Search for the cell housing the specified text and yield its [X, Y] center coordinate. 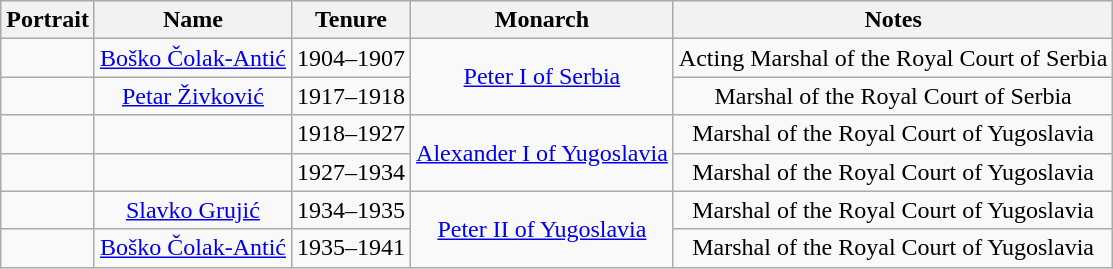
1918–1927 [350, 134]
Name [192, 20]
Portrait [48, 20]
Notes [893, 20]
Tenure [350, 20]
Slavko Grujić [192, 210]
1904–1907 [350, 58]
1934–1935 [350, 210]
Alexander I of Yugoslavia [542, 153]
1927–1934 [350, 172]
1935–1941 [350, 248]
1917–1918 [350, 96]
Peter I of Serbia [542, 77]
Monarch [542, 20]
Marshal of the Royal Court of Serbia [893, 96]
Peter II of Yugoslavia [542, 229]
Petar Živković [192, 96]
Acting Marshal of the Royal Court of Serbia [893, 58]
